Pinpoint the cell where the given text exists, returning its [x, y] midpoint coordinate. 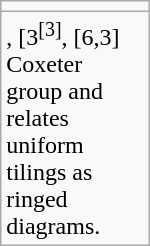
, [3[3], [6,3] Coxeter group and relates uniform tilings as ringed diagrams. [75, 129]
